Search for the cell housing the specified text and yield its [x, y] center coordinate. 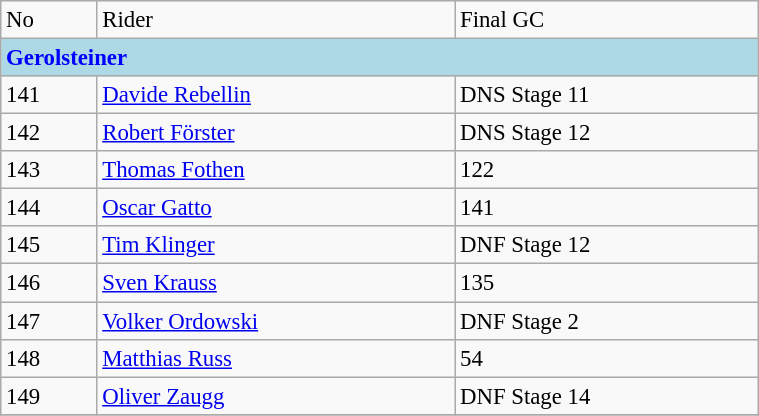
No [49, 20]
148 [49, 358]
147 [49, 321]
145 [49, 245]
Rider [276, 20]
149 [49, 396]
135 [606, 283]
DNF Stage 14 [606, 396]
Robert Förster [276, 133]
Matthias Russ [276, 358]
Davide Rebellin [276, 95]
Tim Klinger [276, 245]
DNF Stage 12 [606, 245]
Oliver Zaugg [276, 396]
146 [49, 283]
144 [49, 208]
DNF Stage 2 [606, 321]
Oscar Gatto [276, 208]
Sven Krauss [276, 283]
Gerolsteiner [380, 58]
DNS Stage 11 [606, 95]
142 [49, 133]
54 [606, 358]
122 [606, 170]
Final GC [606, 20]
143 [49, 170]
DNS Stage 12 [606, 133]
Volker Ordowski [276, 321]
Thomas Fothen [276, 170]
